Scan for the cell matching the given text and deliver its (x, y) coordinate at center. 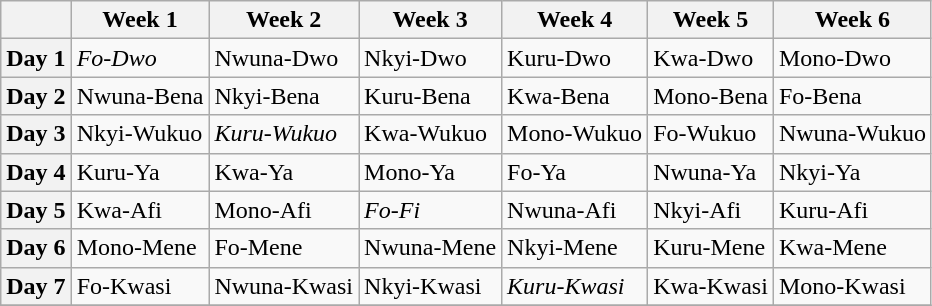
Kwa-Bena (575, 96)
Mono-Mene (140, 248)
Mono-Wukuo (575, 134)
Kwa-Kwasi (711, 286)
Week 1 (140, 20)
Fo-Kwasi (140, 286)
Kuru-Ya (140, 172)
Day 2 (36, 96)
Mono-Bena (711, 96)
Fo-Ya (575, 172)
Fo-Bena (852, 96)
Kwa-Dwo (711, 58)
Nwuna-Mene (430, 248)
Kuru-Afi (852, 210)
Kuru-Wukuo (284, 134)
Mono-Dwo (852, 58)
Nwuna-Ya (711, 172)
Day 5 (36, 210)
Nwuna-Kwasi (284, 286)
Fo-Fi (430, 210)
Mono-Ya (430, 172)
Fo-Wukuo (711, 134)
Fo-Mene (284, 248)
Nkyi-Bena (284, 96)
Fo-Dwo (140, 58)
Mono-Afi (284, 210)
Kwa-Ya (284, 172)
Mono-Kwasi (852, 286)
Kuru-Kwasi (575, 286)
Week 3 (430, 20)
Nwuna-Bena (140, 96)
Nwuna-Afi (575, 210)
Day 7 (36, 286)
Nkyi-Afi (711, 210)
Kuru-Bena (430, 96)
Nkyi-Ya (852, 172)
Day 1 (36, 58)
Kwa-Mene (852, 248)
Kuru-Mene (711, 248)
Day 3 (36, 134)
Kuru-Dwo (575, 58)
Kwa-Wukuo (430, 134)
Week 6 (852, 20)
Nkyi-Mene (575, 248)
Nkyi-Kwasi (430, 286)
Day 4 (36, 172)
Nwuna-Dwo (284, 58)
Nwuna-Wukuo (852, 134)
Week 4 (575, 20)
Kwa-Afi (140, 210)
Nkyi-Wukuo (140, 134)
Week 2 (284, 20)
Nkyi-Dwo (430, 58)
Day 6 (36, 248)
Week 5 (711, 20)
